Output the [X, Y] coordinate of the center of the cell containing the given text.  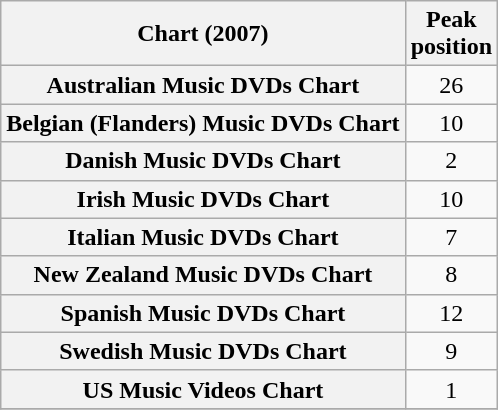
Danish Music DVDs Chart [203, 161]
8 [451, 275]
New Zealand Music DVDs Chart [203, 275]
1 [451, 389]
9 [451, 351]
26 [451, 85]
2 [451, 161]
Chart (2007) [203, 34]
Spanish Music DVDs Chart [203, 313]
Peakposition [451, 34]
7 [451, 237]
Italian Music DVDs Chart [203, 237]
Swedish Music DVDs Chart [203, 351]
US Music Videos Chart [203, 389]
Belgian (Flanders) Music DVDs Chart [203, 123]
12 [451, 313]
Australian Music DVDs Chart [203, 85]
Irish Music DVDs Chart [203, 199]
